Return the [X, Y] coordinate for the center point of the cell that contains the specified text.  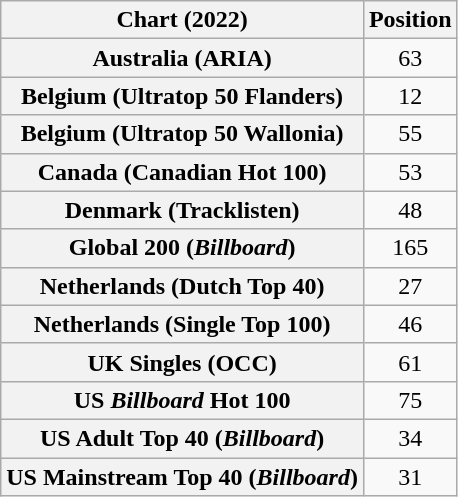
34 [410, 438]
165 [410, 248]
Canada (Canadian Hot 100) [182, 172]
US Billboard Hot 100 [182, 400]
63 [410, 58]
31 [410, 477]
US Adult Top 40 (Billboard) [182, 438]
55 [410, 134]
75 [410, 400]
48 [410, 210]
27 [410, 286]
12 [410, 96]
Belgium (Ultratop 50 Wallonia) [182, 134]
46 [410, 324]
Australia (ARIA) [182, 58]
Global 200 (Billboard) [182, 248]
UK Singles (OCC) [182, 362]
53 [410, 172]
Chart (2022) [182, 20]
Position [410, 20]
Netherlands (Dutch Top 40) [182, 286]
US Mainstream Top 40 (Billboard) [182, 477]
Netherlands (Single Top 100) [182, 324]
Denmark (Tracklisten) [182, 210]
61 [410, 362]
Belgium (Ultratop 50 Flanders) [182, 96]
